Provide the [X, Y] coordinate of the cell's center where the given text is located.  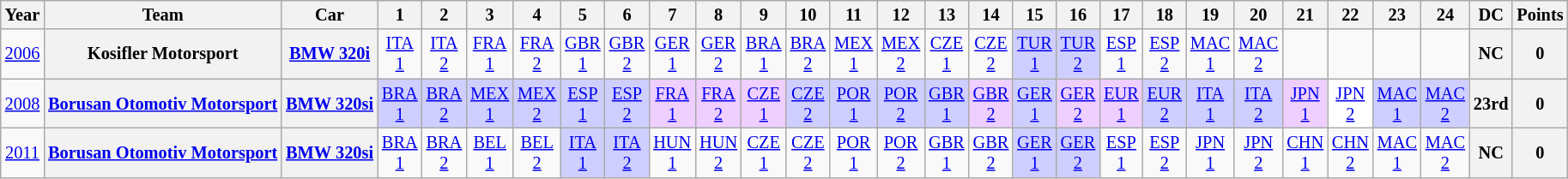
Team [163, 15]
9 [764, 15]
20 [1258, 15]
CHN2 [1351, 152]
2011 [22, 152]
11 [853, 15]
17 [1121, 15]
BEL2 [537, 152]
HUN1 [672, 152]
23rd [1491, 104]
10 [808, 15]
18 [1165, 15]
4 [537, 15]
Points [1540, 15]
Kosifler Motorsport [163, 54]
1 [400, 15]
2008 [22, 104]
Car [330, 15]
14 [991, 15]
CHN1 [1305, 152]
23 [1397, 15]
2 [445, 15]
6 [627, 15]
7 [672, 15]
13 [947, 15]
8 [718, 15]
Year [22, 15]
BMW 320i [330, 54]
5 [583, 15]
24 [1445, 15]
DC [1491, 15]
HUN2 [718, 152]
TUR2 [1078, 54]
EUR1 [1121, 104]
21 [1305, 15]
3 [489, 15]
TUR1 [1034, 54]
EUR2 [1165, 104]
BEL1 [489, 152]
19 [1210, 15]
16 [1078, 15]
12 [901, 15]
15 [1034, 15]
22 [1351, 15]
2006 [22, 54]
